Find where the given text appears and provide that cell's center as [x, y] coordinate. 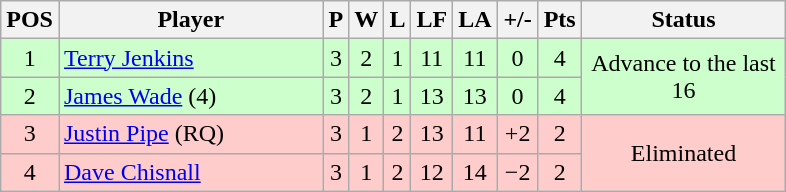
James Wade (4) [190, 96]
Player [190, 20]
Status [684, 20]
LF [432, 20]
−2 [518, 172]
P [336, 20]
+2 [518, 134]
LA [475, 20]
Terry Jenkins [190, 58]
14 [475, 172]
Eliminated [684, 153]
Justin Pipe (RQ) [190, 134]
W [366, 20]
Dave Chisnall [190, 172]
L [398, 20]
12 [432, 172]
+/- [518, 20]
POS [30, 20]
Pts [560, 20]
Advance to the last 16 [684, 77]
